Extract the (X, Y) coordinate from the center of the cell holding the provided text.  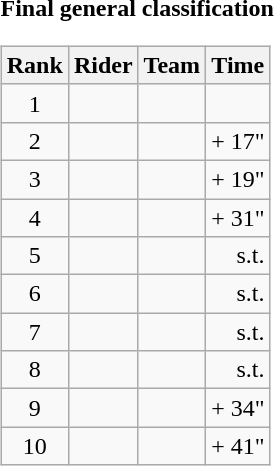
+ 17" (238, 141)
8 (34, 370)
+ 31" (238, 217)
Time (238, 65)
Team (172, 65)
Rider (103, 65)
2 (34, 141)
+ 41" (238, 446)
+ 34" (238, 408)
1 (34, 103)
9 (34, 408)
7 (34, 332)
+ 19" (238, 179)
5 (34, 256)
4 (34, 217)
Rank (34, 65)
10 (34, 446)
3 (34, 179)
6 (34, 294)
